Return the [X, Y] coordinate for the center point of the cell that contains the specified text.  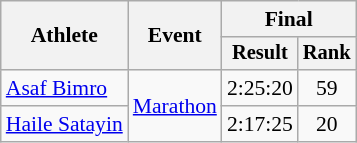
2:17:25 [260, 124]
2:25:20 [260, 88]
Athlete [64, 36]
59 [327, 88]
Result [260, 54]
Rank [327, 54]
Marathon [175, 106]
Final [289, 19]
20 [327, 124]
Event [175, 36]
Asaf Bimro [64, 88]
Haile Satayin [64, 124]
